From the cell containing the given text, extract its center point as [x, y] coordinate. 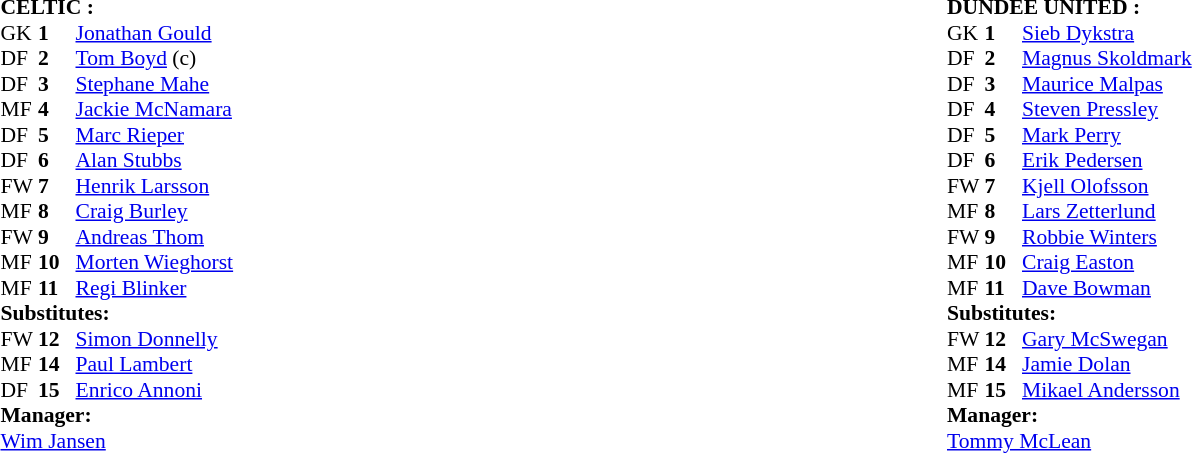
Erik Pedersen [1107, 161]
Robbie Winters [1107, 237]
Maurice Malpas [1107, 84]
Simon Donnelly [155, 339]
Mikael Andersson [1107, 390]
Jonathan Gould [155, 33]
Kjell Olofsson [1107, 186]
Magnus Skoldmark [1107, 59]
Andreas Thom [155, 237]
Tom Boyd (c) [155, 59]
Stephane Mahe [155, 84]
Steven Pressley [1107, 109]
Alan Stubbs [155, 161]
Henrik Larsson [155, 186]
Enrico Annoni [155, 390]
Craig Easton [1107, 263]
Paul Lambert [155, 365]
Gary McSwegan [1107, 339]
Morten Wieghorst [155, 263]
Craig Burley [155, 211]
Jamie Dolan [1107, 365]
Regi Blinker [155, 288]
Lars Zetterlund [1107, 211]
Marc Rieper [155, 135]
Jackie McNamara [155, 109]
Mark Perry [1107, 135]
Sieb Dykstra [1107, 33]
Dave Bowman [1107, 288]
